Provide the (x, y) coordinate of the cell's center where the given text is located.  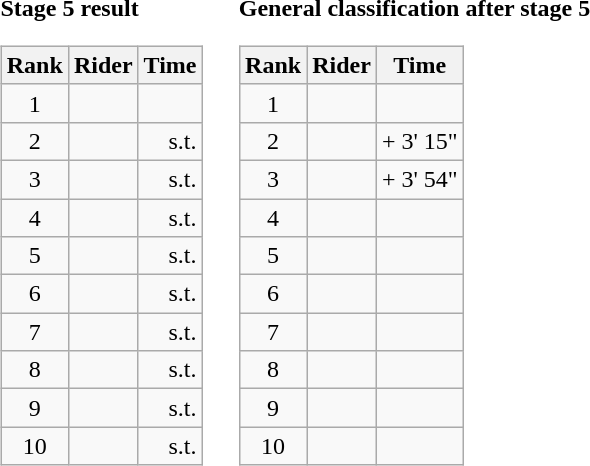
+ 3' 54" (420, 179)
+ 3' 15" (420, 141)
